Determine the (X, Y) coordinate at the center of the cell enclosing the given text.  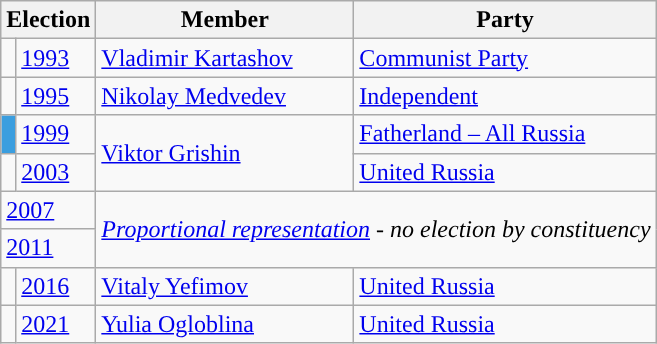
Vladimir Kartashov (225, 58)
2003 (56, 172)
Viktor Grishin (225, 153)
Proportional representation - no election by constituency (376, 229)
Vitaly Yefimov (225, 286)
1999 (56, 134)
Independent (505, 96)
Yulia Ogloblina (225, 324)
Member (225, 20)
2007 (48, 210)
Election (48, 20)
Nikolay Medvedev (225, 96)
1993 (56, 58)
Communist Party (505, 58)
2016 (56, 286)
Party (505, 20)
1995 (56, 96)
2011 (48, 248)
2021 (56, 324)
Fatherland – All Russia (505, 134)
